Find where the given text appears and provide that cell's center as (x, y) coordinate. 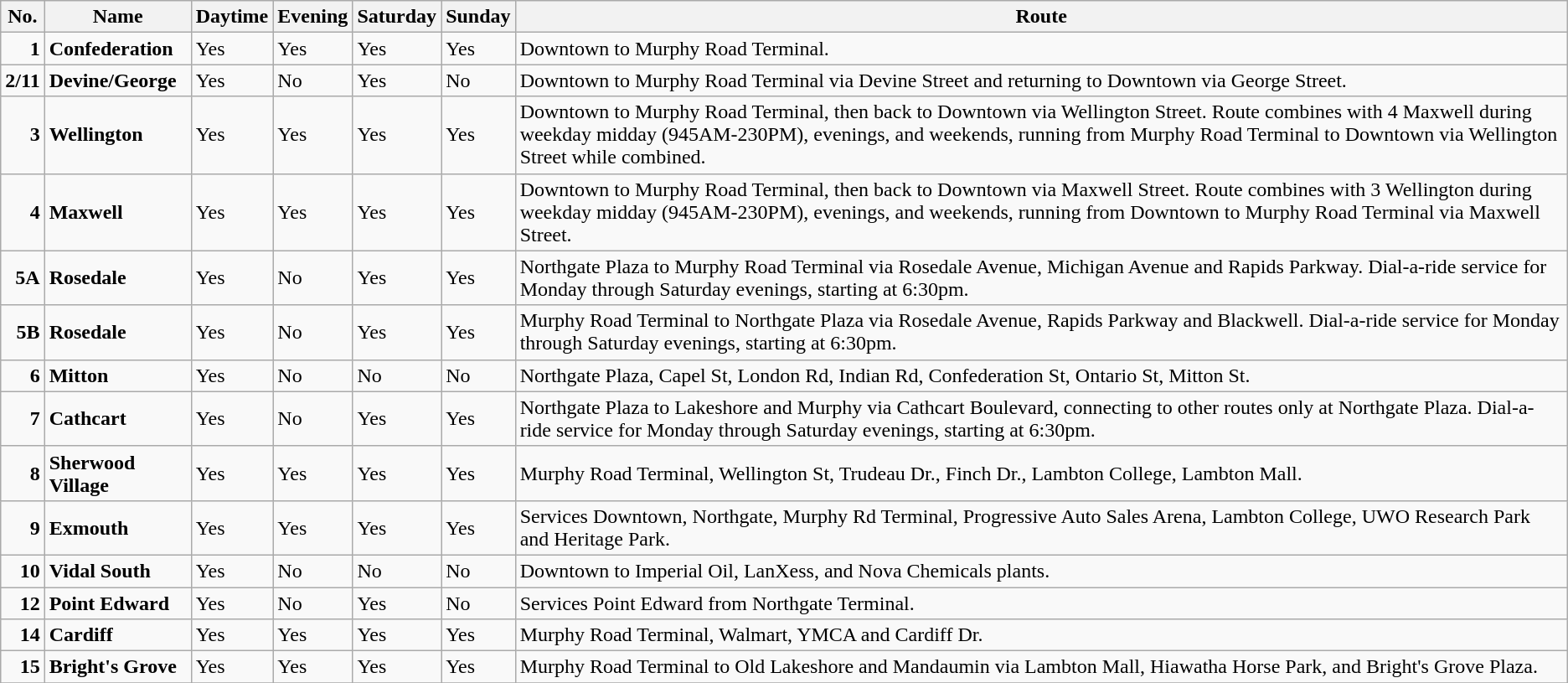
Murphy Road Terminal, Wellington St, Trudeau Dr., Finch Dr., Lambton College, Lambton Mall. (1041, 473)
Saturday (397, 17)
Downtown to Murphy Road Terminal. (1041, 49)
6 (23, 375)
8 (23, 473)
5A (23, 278)
14 (23, 635)
Vidal South (117, 571)
Bright's Grove (117, 667)
2/11 (23, 80)
Services Point Edward from Northgate Terminal. (1041, 603)
Confederation (117, 49)
Services Downtown, Northgate, Murphy Rd Terminal, Progressive Auto Sales Arena, Lambton College, UWO Research Park and Heritage Park. (1041, 528)
Evening (313, 17)
No. (23, 17)
5B (23, 332)
12 (23, 603)
Cardiff (117, 635)
Exmouth (117, 528)
3 (23, 135)
7 (23, 419)
10 (23, 571)
Wellington (117, 135)
4 (23, 212)
Northgate Plaza, Capel St, London Rd, Indian Rd, Confederation St, Ontario St, Mitton St. (1041, 375)
Route (1041, 17)
Sherwood Village (117, 473)
Maxwell (117, 212)
Downtown to Murphy Road Terminal via Devine Street and returning to Downtown via George Street. (1041, 80)
Daytime (232, 17)
1 (23, 49)
Devine/George (117, 80)
Name (117, 17)
Cathcart (117, 419)
Sunday (478, 17)
9 (23, 528)
Downtown to Imperial Oil, LanXess, and Nova Chemicals plants. (1041, 571)
Point Edward (117, 603)
15 (23, 667)
Mitton (117, 375)
Murphy Road Terminal, Walmart, YMCA and Cardiff Dr. (1041, 635)
Murphy Road Terminal to Old Lakeshore and Mandaumin via Lambton Mall, Hiawatha Horse Park, and Bright's Grove Plaza. (1041, 667)
